Provide the (x, y) coordinate of the cell's center where the given text is located.  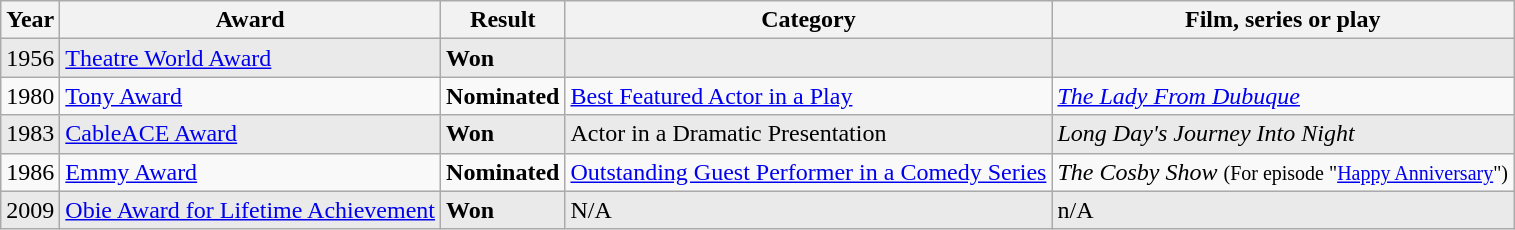
1986 (30, 172)
Tony Award (250, 96)
1983 (30, 134)
Emmy Award (250, 172)
Obie Award for Lifetime Achievement (250, 210)
Year (30, 20)
Award (250, 20)
The Lady From Dubuque (1283, 96)
Category (808, 20)
n/A (1283, 210)
Outstanding Guest Performer in a Comedy Series (808, 172)
Result (503, 20)
Theatre World Award (250, 58)
N/A (808, 210)
2009 (30, 210)
Film, series or play (1283, 20)
CableACE Award (250, 134)
1980 (30, 96)
Actor in a Dramatic Presentation (808, 134)
The Cosby Show (For episode "Happy Anniversary") (1283, 172)
Long Day's Journey Into Night (1283, 134)
1956 (30, 58)
Best Featured Actor in a Play (808, 96)
